Identify which cell holds the provided text, then report its (x, y) central coordinate. 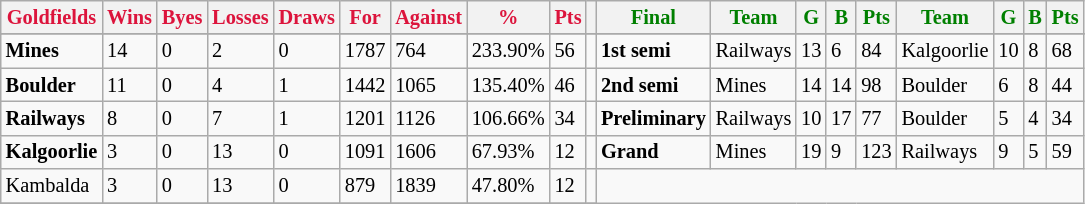
Preliminary (654, 118)
46 (568, 85)
1839 (428, 186)
1st semi (654, 51)
2nd semi (654, 85)
84 (876, 51)
1787 (365, 51)
Against (428, 17)
135.40% (508, 85)
68 (1066, 51)
Byes (182, 17)
764 (428, 51)
11 (130, 85)
Final (654, 17)
For (365, 17)
67.93% (508, 152)
106.66% (508, 118)
56 (568, 51)
44 (1066, 85)
2 (240, 51)
879 (365, 186)
1442 (365, 85)
98 (876, 85)
233.90% (508, 51)
19 (811, 152)
17 (841, 118)
123 (876, 152)
Kambalda (52, 186)
1091 (365, 152)
Wins (130, 17)
1606 (428, 152)
Draws (307, 17)
Goldfields (52, 17)
77 (876, 118)
Losses (240, 17)
1126 (428, 118)
7 (240, 118)
1065 (428, 85)
47.80% (508, 186)
59 (1066, 152)
% (508, 17)
1201 (365, 118)
Grand (654, 152)
